Scan for the cell matching the given text and deliver its [x, y] coordinate at center. 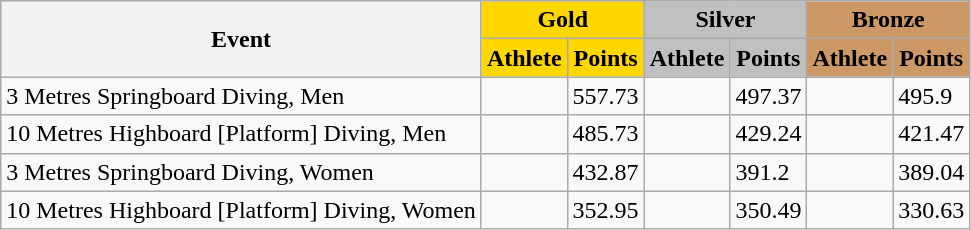
Event [242, 39]
10 Metres Highboard [Platform] Diving, Women [242, 210]
429.24 [768, 134]
485.73 [606, 134]
10 Metres Highboard [Platform] Diving, Men [242, 134]
Silver [726, 20]
3 Metres Springboard Diving, Men [242, 96]
557.73 [606, 96]
330.63 [932, 210]
421.47 [932, 134]
350.49 [768, 210]
389.04 [932, 172]
Bronze [888, 20]
495.9 [932, 96]
497.37 [768, 96]
352.95 [606, 210]
3 Metres Springboard Diving, Women [242, 172]
Gold [562, 20]
432.87 [606, 172]
391.2 [768, 172]
